Provide the (x, y) coordinate of the cell's center where the given text is located.  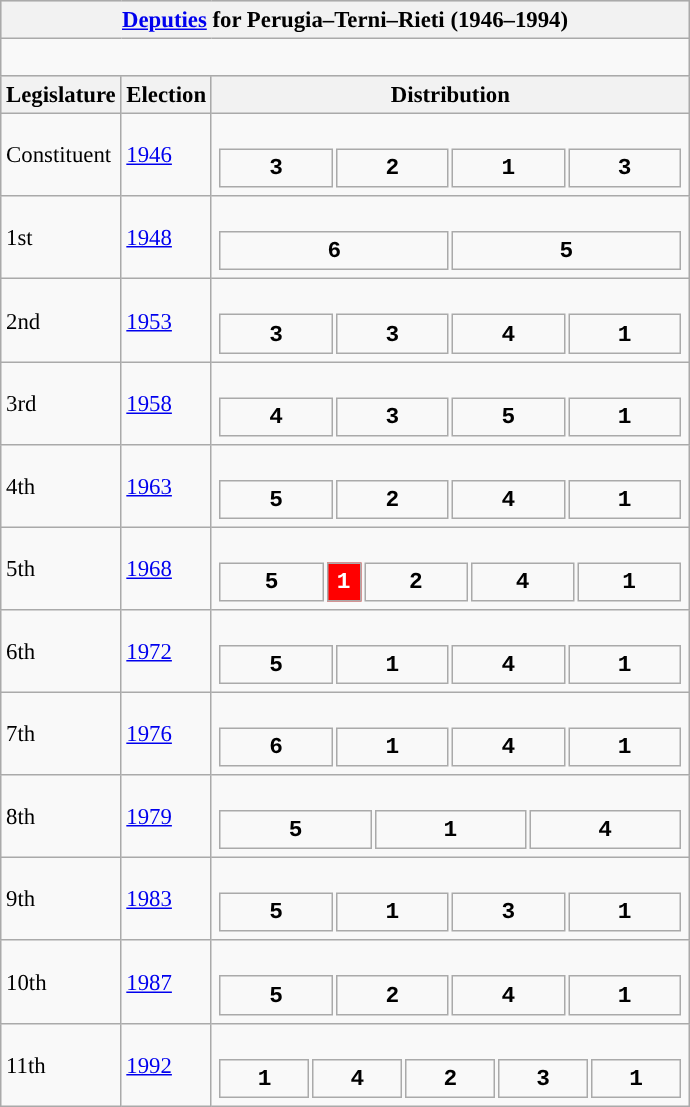
8th (61, 816)
1987 (166, 982)
1st (61, 238)
11th (61, 1064)
1979 (166, 816)
1972 (166, 652)
4 3 5 1 (450, 404)
5 1 4 (450, 816)
1983 (166, 900)
6th (61, 652)
1968 (166, 568)
Constituent (61, 156)
1958 (166, 404)
9th (61, 900)
10th (61, 982)
1948 (166, 238)
3 2 1 3 (450, 156)
4th (61, 486)
5 1 4 1 (450, 652)
5th (61, 568)
2nd (61, 320)
6 5 (450, 238)
1992 (166, 1064)
7th (61, 734)
5 1 3 1 (450, 900)
5 1 2 4 1 (450, 568)
Legislature (61, 95)
1963 (166, 486)
Deputies for Perugia–Terni–Rieti (1946–1994) (346, 20)
3rd (61, 404)
6 1 4 1 (450, 734)
Distribution (450, 95)
1953 (166, 320)
1976 (166, 734)
1 4 2 3 1 (450, 1064)
1946 (166, 156)
3 3 4 1 (450, 320)
Election (166, 95)
